Scan for the cell matching the given text and deliver its [X, Y] coordinate at center. 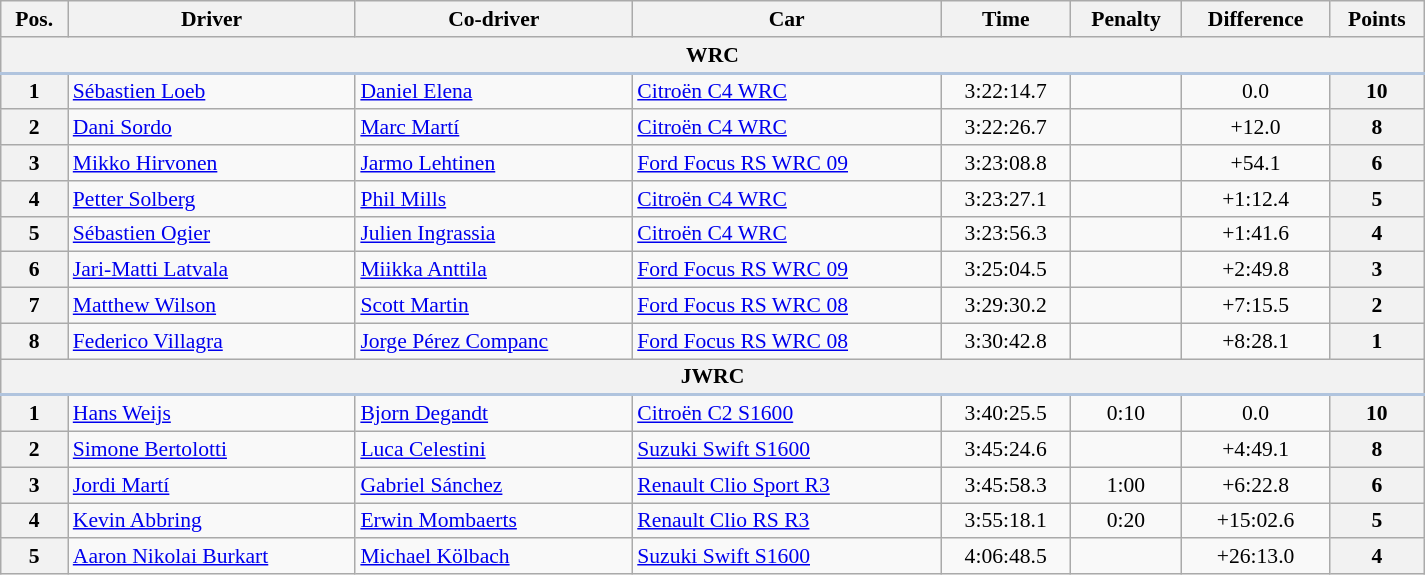
+8:28.1 [1256, 341]
3:55:18.1 [1006, 521]
3:23:27.1 [1006, 199]
Luca Celestini [494, 450]
3:45:24.6 [1006, 450]
+26:13.0 [1256, 557]
Simone Bertolotti [212, 450]
3:40:25.5 [1006, 413]
Gabriel Sánchez [494, 485]
0:10 [1126, 413]
Miikka Anttila [494, 270]
Points [1376, 19]
Marc Martí [494, 128]
+2:49.8 [1256, 270]
Citroën C2 S1600 [786, 413]
Daniel Elena [494, 91]
0:20 [1126, 521]
Jordi Martí [212, 485]
3:22:14.7 [1006, 91]
+1:41.6 [1256, 234]
WRC [713, 55]
Phil Mills [494, 199]
Time [1006, 19]
Aaron Nikolai Burkart [212, 557]
Bjorn Degandt [494, 413]
JWRC [713, 377]
Sébastien Ogier [212, 234]
3:29:30.2 [1006, 306]
+12.0 [1256, 128]
Federico Villagra [212, 341]
Jorge Pérez Companc [494, 341]
Penalty [1126, 19]
3:25:04.5 [1006, 270]
Julien Ingrassia [494, 234]
Kevin Abbring [212, 521]
4:06:48.5 [1006, 557]
Matthew Wilson [212, 306]
7 [34, 306]
Sébastien Loeb [212, 91]
3:30:42.8 [1006, 341]
3:23:56.3 [1006, 234]
Mikko Hirvonen [212, 163]
Jarmo Lehtinen [494, 163]
3:22:26.7 [1006, 128]
+7:15.5 [1256, 306]
Difference [1256, 19]
Car [786, 19]
Scott Martin [494, 306]
Petter Solberg [212, 199]
3:23:08.8 [1006, 163]
+4:49.1 [1256, 450]
Renault Clio Sport R3 [786, 485]
1:00 [1126, 485]
+1:12.4 [1256, 199]
Michael Kölbach [494, 557]
Jari-Matti Latvala [212, 270]
+6:22.8 [1256, 485]
Co-driver [494, 19]
Dani Sordo [212, 128]
Pos. [34, 19]
Hans Weijs [212, 413]
+15:02.6 [1256, 521]
3:45:58.3 [1006, 485]
+54.1 [1256, 163]
Driver [212, 19]
Erwin Mombaerts [494, 521]
Renault Clio RS R3 [786, 521]
